Locate the cell with the specified text and output its [x, y] center coordinate. 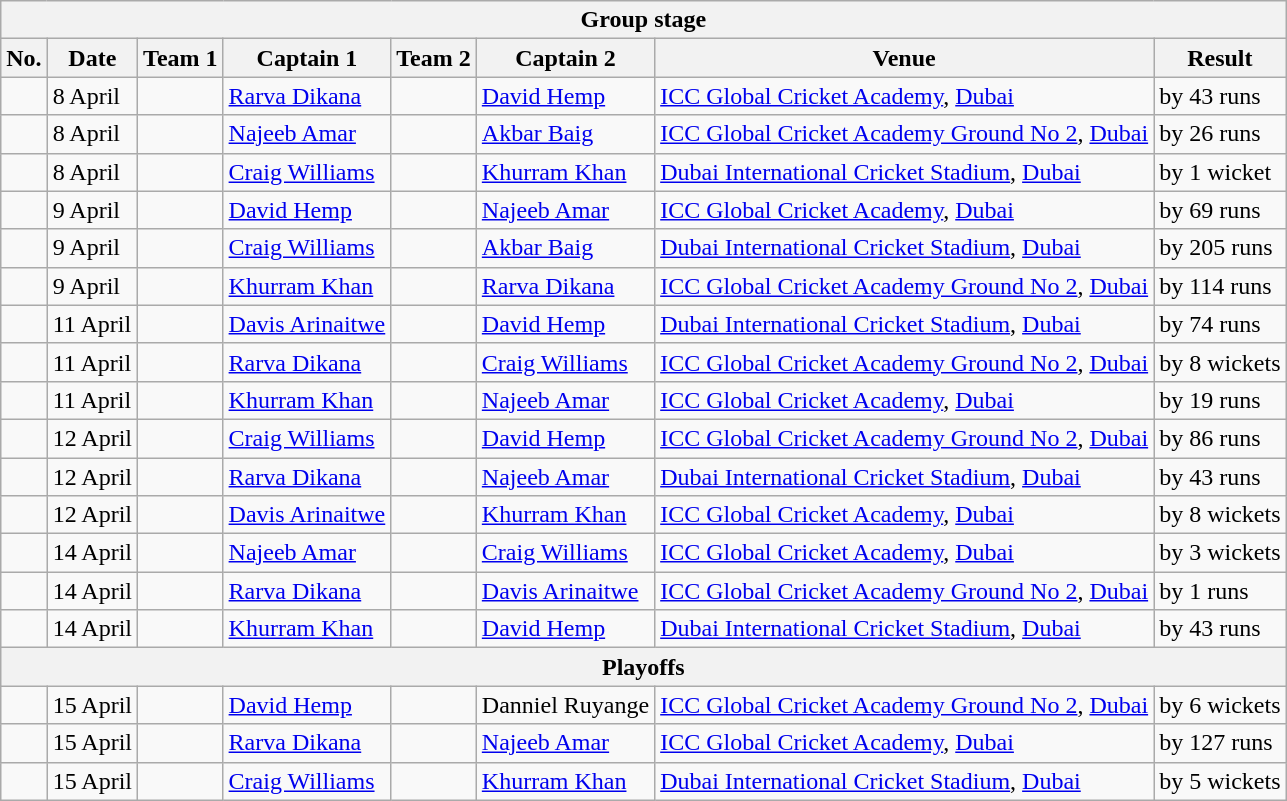
Team 1 [181, 58]
Captain 2 [565, 58]
Captain 1 [307, 58]
by 6 wickets [1220, 705]
by 1 wicket [1220, 172]
Team 2 [434, 58]
Danniel Ruyange [565, 705]
by 26 runs [1220, 134]
by 69 runs [1220, 210]
by 3 wickets [1220, 553]
Date [92, 58]
No. [24, 58]
by 5 wickets [1220, 781]
by 127 runs [1220, 743]
Group stage [644, 20]
by 74 runs [1220, 324]
by 86 runs [1220, 438]
by 114 runs [1220, 286]
Result [1220, 58]
by 1 runs [1220, 591]
by 19 runs [1220, 400]
Venue [904, 58]
Playoffs [644, 667]
by 205 runs [1220, 248]
